Identify which cell holds the provided text, then report its [x, y] central coordinate. 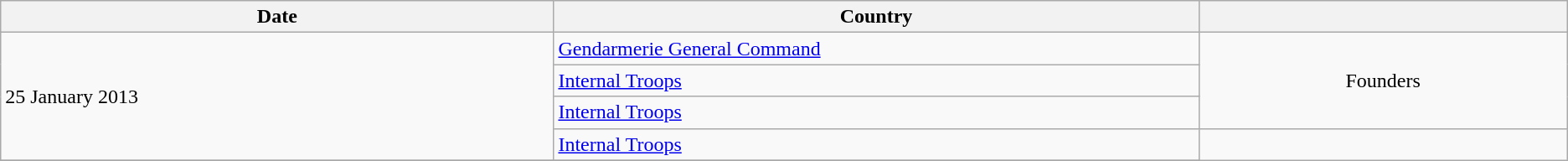
Founders [1383, 80]
Country [876, 17]
Gendarmerie General Command [876, 49]
Date [277, 17]
25 January 2013 [277, 96]
